Output the [x, y] coordinate of the center of the cell containing the given text.  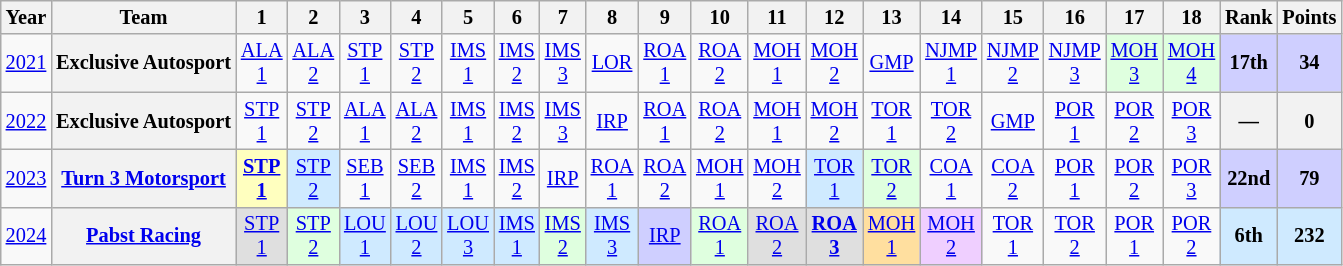
— [1248, 121]
232 [1309, 236]
2024 [26, 236]
COA1 [951, 178]
17 [1134, 17]
2022 [26, 121]
13 [892, 17]
NJMP2 [1013, 63]
5 [468, 17]
4 [417, 17]
SEB1 [365, 178]
LOU3 [468, 236]
14 [951, 17]
Points [1309, 17]
11 [776, 17]
34 [1309, 63]
9 [664, 17]
10 [720, 17]
LOR [612, 63]
2023 [26, 178]
8 [612, 17]
6 [517, 17]
NJMP1 [951, 63]
17th [1248, 63]
MOH3 [1134, 63]
LOU2 [417, 236]
Year [26, 17]
Rank [1248, 17]
2 [313, 17]
12 [834, 17]
1 [262, 17]
79 [1309, 178]
Team [144, 17]
2021 [26, 63]
3 [365, 17]
MOH4 [1192, 63]
Turn 3 Motorsport [144, 178]
SEB2 [417, 178]
ROA3 [834, 236]
COA2 [1013, 178]
15 [1013, 17]
16 [1075, 17]
18 [1192, 17]
Pabst Racing [144, 236]
0 [1309, 121]
LOU1 [365, 236]
7 [563, 17]
22nd [1248, 178]
6th [1248, 236]
NJMP3 [1075, 63]
